Scan for the cell matching the given text and deliver its (X, Y) coordinate at center. 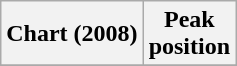
Peakposition (189, 34)
Chart (2008) (72, 34)
